Capture the cell that displays the provided text and extract its (X, Y) central coordinate. 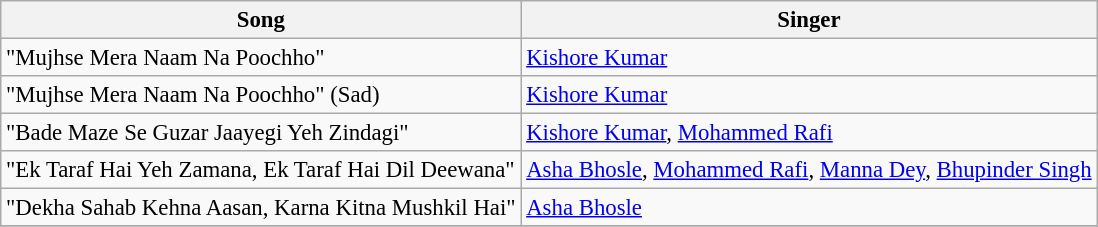
Asha Bhosle (809, 208)
Kishore Kumar, Mohammed Rafi (809, 133)
"Ek Taraf Hai Yeh Zamana, Ek Taraf Hai Dil Deewana" (261, 170)
Singer (809, 20)
Song (261, 20)
"Dekha Sahab Kehna Aasan, Karna Kitna Mushkil Hai" (261, 208)
"Mujhse Mera Naam Na Poochho" (261, 58)
"Mujhse Mera Naam Na Poochho" (Sad) (261, 95)
Asha Bhosle, Mohammed Rafi, Manna Dey, Bhupinder Singh (809, 170)
"Bade Maze Se Guzar Jaayegi Yeh Zindagi" (261, 133)
